Capture the cell that displays the provided text and extract its [x, y] central coordinate. 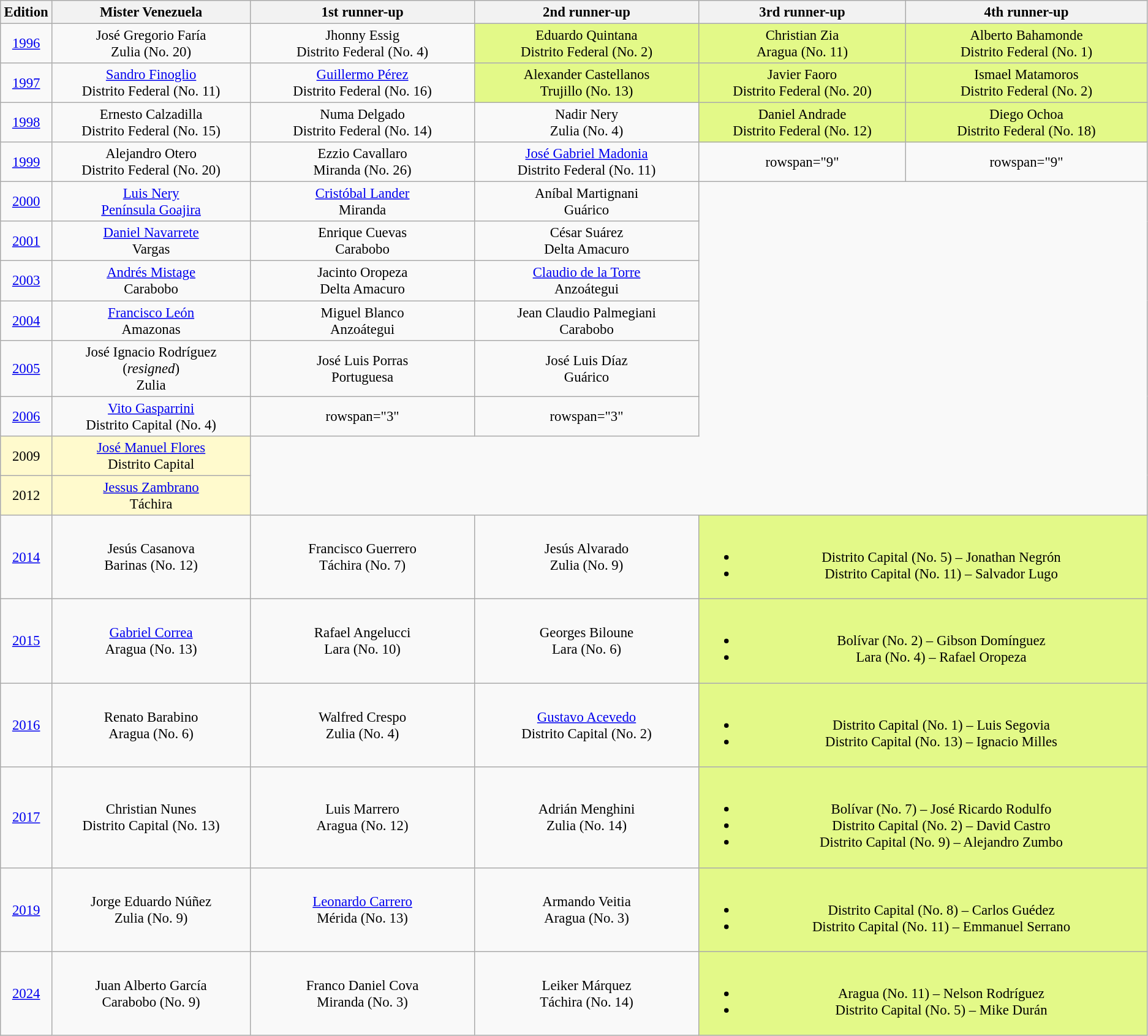
Ezzio CavallaroMiranda (No. 26) [363, 162]
Vito GasparriniDistrito Capital (No. 4) [151, 417]
Adrián MenghiniZulia (No. 14) [587, 817]
Renato BarabinoAragua (No. 6) [151, 725]
Francisco LeónAmazonas [151, 321]
Leiker MárquezTáchira (No. 14) [587, 994]
Georges BilouneLara (No. 6) [587, 641]
César SuárezDelta Amacuro [587, 241]
Diego OchoaDistrito Federal (No. 18) [1026, 123]
3rd runner-up [802, 12]
Leonardo CarreroMérida (No. 13) [363, 909]
Luis MarreroAragua (No. 12) [363, 817]
Ernesto CalzadillaDistrito Federal (No. 15) [151, 123]
Nadir NeryZulia (No. 4) [587, 123]
Miguel BlancoAnzoátegui [363, 321]
2017 [26, 817]
Jesús AlvaradoZulia (No. 9) [587, 558]
2001 [26, 241]
Franco Daniel CovaMiranda (No. 3) [363, 994]
Christian ZiaAragua (No. 11) [802, 44]
Eduardo QuintanaDistrito Federal (No. 2) [587, 44]
Claudio de la TorreAnzoátegui [587, 281]
1st runner-up [363, 12]
Armando VeitiaAragua (No. 3) [587, 909]
José Ignacio Rodríguez (resigned)Zulia [151, 368]
Daniel NavarreteVargas [151, 241]
Guillermo PérezDistrito Federal (No. 16) [363, 83]
José Gregorio FaríaZulia (No. 20) [151, 44]
2016 [26, 725]
Andrés MistageCarabobo [151, 281]
2006 [26, 417]
2024 [26, 994]
Cristóbal LanderMiranda [363, 202]
Alexander CastellanosTrujillo (No. 13) [587, 83]
Mister Venezuela [151, 12]
José Manuel FloresDistrito Capital [151, 456]
José Luis PorrasPortuguesa [363, 368]
Javier FaoroDistrito Federal (No. 20) [802, 83]
4th runner-up [1026, 12]
Gustavo AcevedoDistrito Capital (No. 2) [587, 725]
Edition [26, 12]
Christian NunesDistrito Capital (No. 13) [151, 817]
Walfred CrespoZulia (No. 4) [363, 725]
2019 [26, 909]
Jean Claudio PalmegianiCarabobo [587, 321]
Rafael AngelucciLara (No. 10) [363, 641]
Luis NeryPenínsula Goajira [151, 202]
Jhonny EssigDistrito Federal (No. 4) [363, 44]
2003 [26, 281]
1997 [26, 83]
Jessus ZambranoTáchira [151, 495]
Enrique CuevasCarabobo [363, 241]
Ismael MatamorosDistrito Federal (No. 2) [1026, 83]
Gabriel CorreaAragua (No. 13) [151, 641]
Jorge Eduardo NúñezZulia (No. 9) [151, 909]
2012 [26, 495]
1999 [26, 162]
2004 [26, 321]
Sandro FinoglioDistrito Federal (No. 11) [151, 83]
Alberto BahamondeDistrito Federal (No. 1) [1026, 44]
1996 [26, 44]
Juan Alberto GarcíaCarabobo (No. 9) [151, 994]
Bolívar (No. 2) – Gibson DomínguezLara (No. 4) – Rafael Oropeza [923, 641]
Jacinto OropezaDelta Amacuro [363, 281]
Distrito Capital (No. 8) – Carlos GuédezDistrito Capital (No. 11) – Emmanuel Serrano [923, 909]
Aníbal MartignaniGuárico [587, 202]
2015 [26, 641]
Numa DelgadoDistrito Federal (No. 14) [363, 123]
2005 [26, 368]
Alejandro OteroDistrito Federal (No. 20) [151, 162]
2014 [26, 558]
Aragua (No. 11) – Nelson RodríguezDistrito Capital (No. 5) – Mike Durán [923, 994]
Distrito Capital (No. 5) – Jonathan NegrónDistrito Capital (No. 11) – Salvador Lugo [923, 558]
Jesús CasanovaBarinas (No. 12) [151, 558]
Distrito Capital (No. 1) – Luis SegoviaDistrito Capital (No. 13) – Ignacio Milles [923, 725]
José Luis DíazGuárico [587, 368]
Francisco GuerreroTáchira (No. 7) [363, 558]
Bolívar (No. 7) – José Ricardo RodulfoDistrito Capital (No. 2) – David CastroDistrito Capital (No. 9) – Alejandro Zumbo [923, 817]
1998 [26, 123]
2000 [26, 202]
2009 [26, 456]
Daniel AndradeDistrito Federal (No. 12) [802, 123]
José Gabriel MadoniaDistrito Federal (No. 11) [587, 162]
2nd runner-up [587, 12]
